Identify which cell holds the provided text, then report its [x, y] central coordinate. 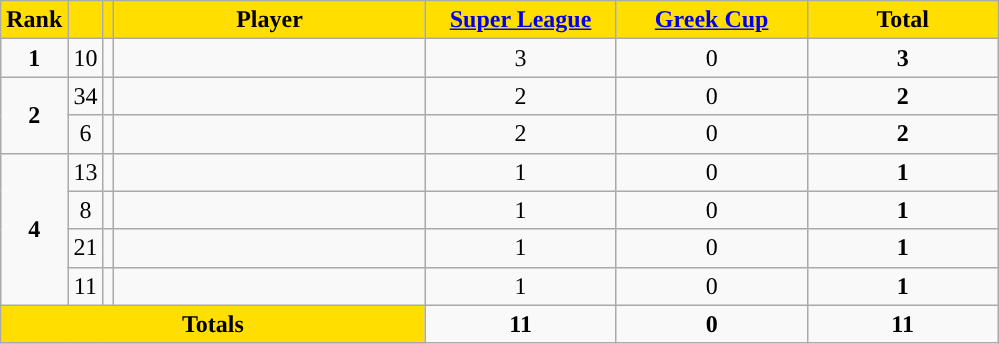
Totals [213, 324]
10 [86, 58]
6 [86, 134]
Super League [520, 20]
8 [86, 210]
Player [270, 20]
34 [86, 96]
Greek Cup [712, 20]
21 [86, 248]
Rank [34, 20]
13 [86, 172]
4 [34, 229]
Total [902, 20]
